Scan for the cell matching the given text and deliver its (x, y) coordinate at center. 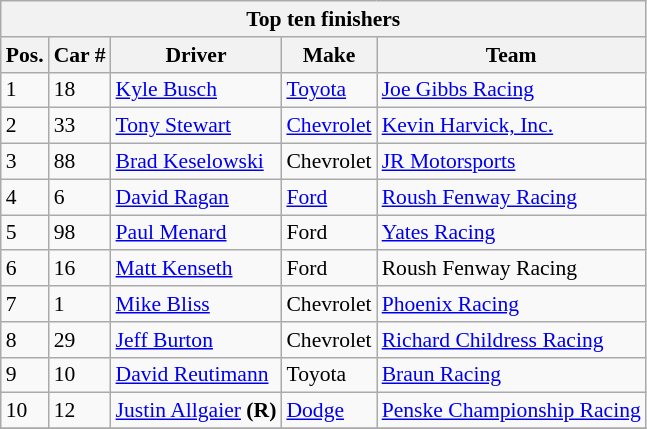
Kyle Busch (196, 90)
Make (328, 55)
Tony Stewart (196, 126)
Braun Racing (512, 375)
Richard Childress Racing (512, 340)
Justin Allgaier (R) (196, 411)
16 (80, 269)
3 (25, 162)
Top ten finishers (324, 19)
Dodge (328, 411)
David Reutimann (196, 375)
33 (80, 126)
Mike Bliss (196, 304)
4 (25, 197)
Matt Kenseth (196, 269)
29 (80, 340)
88 (80, 162)
Jeff Burton (196, 340)
12 (80, 411)
Paul Menard (196, 233)
9 (25, 375)
David Ragan (196, 197)
18 (80, 90)
5 (25, 233)
8 (25, 340)
Yates Racing (512, 233)
Joe Gibbs Racing (512, 90)
Brad Keselowski (196, 162)
JR Motorsports (512, 162)
7 (25, 304)
98 (80, 233)
Pos. (25, 55)
Phoenix Racing (512, 304)
Car # (80, 55)
Team (512, 55)
Driver (196, 55)
Kevin Harvick, Inc. (512, 126)
2 (25, 126)
Penske Championship Racing (512, 411)
